Scan for the cell matching the given text and deliver its [X, Y] coordinate at center. 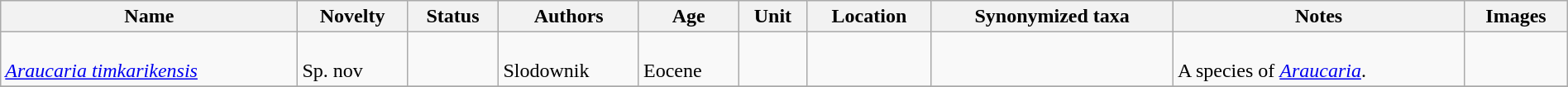
Location [869, 17]
Status [453, 17]
Novelty [352, 17]
Images [1517, 17]
Synonymized taxa [1052, 17]
A species of Araucaria. [1318, 60]
Name [149, 17]
Unit [772, 17]
Notes [1318, 17]
Authors [569, 17]
Araucaria timkarikensis [149, 60]
Eocene [688, 60]
Sp. nov [352, 60]
Slodownik [569, 60]
Age [688, 17]
